For the text-containing cell, return its midpoint in (X, Y) coordinate format. 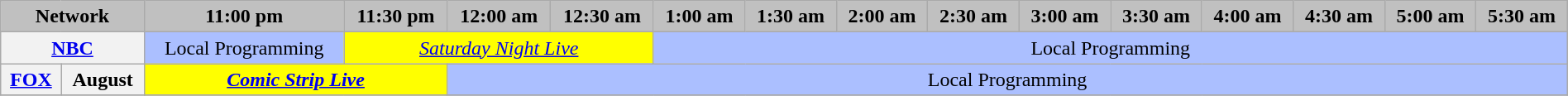
Network (73, 17)
12:00 am (500, 17)
1:00 am (699, 17)
12:30 am (602, 17)
11:00 pm (244, 17)
5:30 am (1522, 17)
5:00 am (1430, 17)
NBC (73, 48)
4:30 am (1339, 17)
August (103, 79)
1:30 am (791, 17)
3:00 am (1064, 17)
2:00 am (882, 17)
Comic Strip Live (296, 79)
11:30 pm (395, 17)
2:30 am (973, 17)
FOX (31, 79)
Saturday Night Live (499, 48)
4:00 am (1247, 17)
3:30 am (1156, 17)
